From the cell containing the given text, extract its center point as (x, y) coordinate. 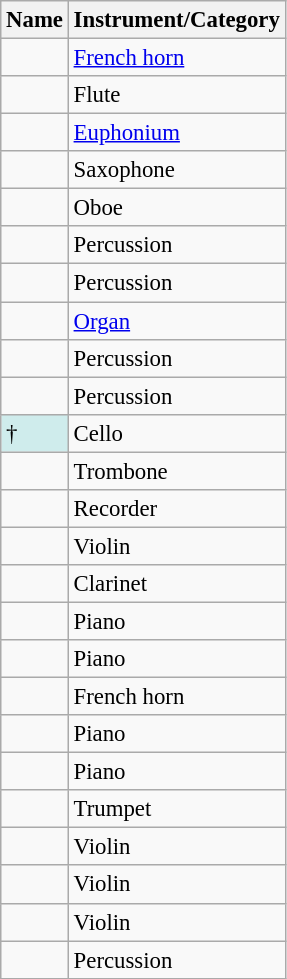
† (35, 433)
Clarinet (176, 584)
Flute (176, 95)
Trumpet (176, 809)
Trombone (176, 471)
Cello (176, 433)
Recorder (176, 509)
Oboe (176, 208)
Name (35, 20)
Instrument/Category (176, 20)
Saxophone (176, 170)
Organ (176, 321)
Euphonium (176, 133)
